Determine the [x, y] coordinate at the center of the cell enclosing the given text.  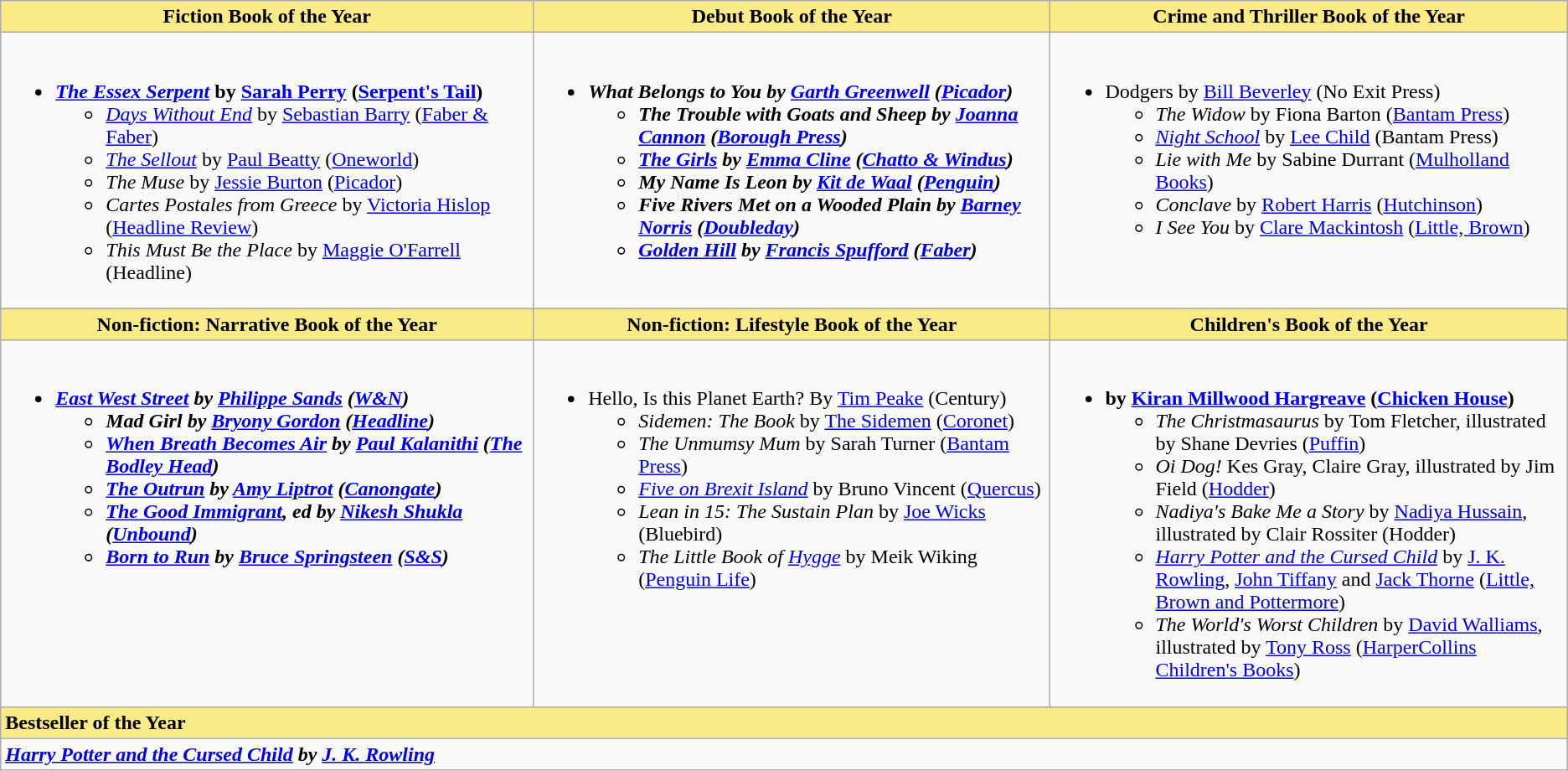
Children's Book of the Year [1308, 324]
Non-fiction: Lifestyle Book of the Year [792, 324]
Fiction Book of the Year [267, 17]
Crime and Thriller Book of the Year [1308, 17]
Harry Potter and the Cursed Child by J. K. Rowling [784, 754]
Non-fiction: Narrative Book of the Year [267, 324]
Bestseller of the Year [784, 722]
Debut Book of the Year [792, 17]
